Search for the cell housing the specified text and yield its [X, Y] center coordinate. 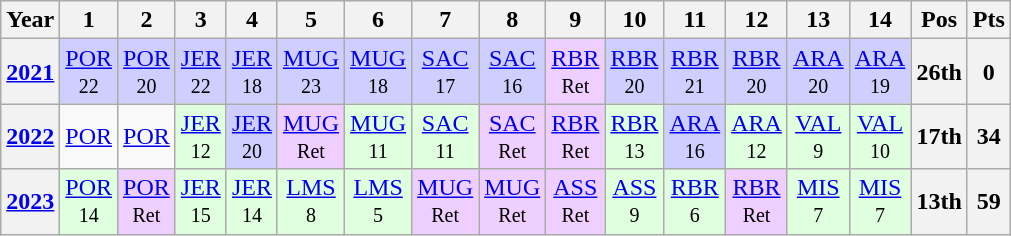
POR20 [147, 72]
JER22 [200, 72]
4 [252, 20]
POR14 [89, 202]
LMS8 [310, 202]
5 [310, 20]
13th [939, 202]
POR22 [89, 72]
JER14 [252, 202]
ASS9 [634, 202]
PORRet [147, 202]
7 [446, 20]
JER15 [200, 202]
2022 [30, 136]
VAL10 [880, 136]
17th [939, 136]
Year [30, 20]
VAL9 [818, 136]
6 [378, 20]
14 [880, 20]
MUG18 [378, 72]
SACRet [512, 136]
2021 [30, 72]
ASSRet [576, 202]
JER20 [252, 136]
ARA20 [818, 72]
MUG11 [378, 136]
Pos [939, 20]
2023 [30, 202]
ARA12 [757, 136]
ARA19 [880, 72]
SAC17 [446, 72]
26th [939, 72]
13 [818, 20]
ARA16 [695, 136]
3 [200, 20]
RBR13 [634, 136]
SAC11 [446, 136]
Pts [988, 20]
59 [988, 202]
0 [988, 72]
LMS5 [378, 202]
9 [576, 20]
SAC16 [512, 72]
JER12 [200, 136]
RBR21 [695, 72]
MUG23 [310, 72]
10 [634, 20]
34 [988, 136]
8 [512, 20]
12 [757, 20]
RBR6 [695, 202]
11 [695, 20]
1 [89, 20]
2 [147, 20]
JER18 [252, 72]
